Provide the (X, Y) coordinate of the cell's center where the given text is located.  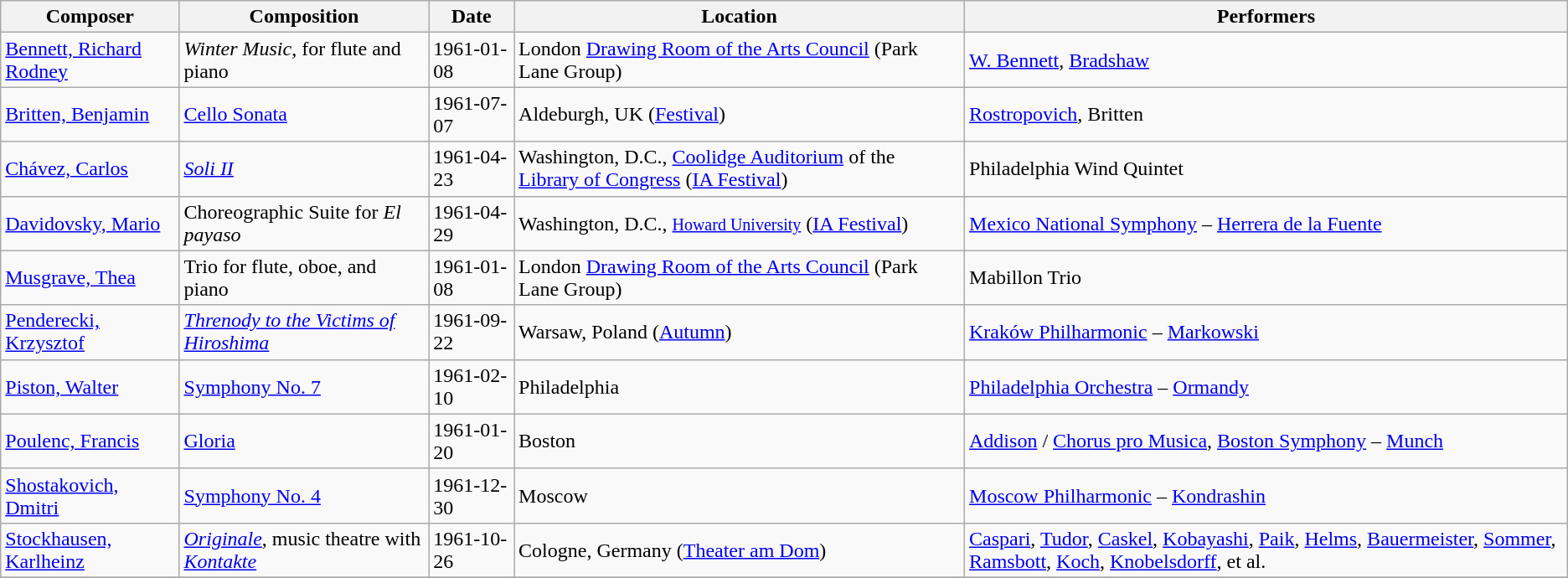
Gloria (304, 441)
Symphony No. 4 (304, 496)
Cello Sonata (304, 114)
Washington, D.C., Howard University (IA Festival) (740, 223)
1961-07-07 (472, 114)
1961-12-30 (472, 496)
Moscow Philharmonic – Kondrashin (1266, 496)
Threnody to the Victims of Hiroshima (304, 332)
Davidovsky, Mario (90, 223)
Caspari, Tudor, Caskel, Kobayashi, Paik, Helms, Bauermeister, Sommer, Ramsbott, Koch, Knobelsdorff, et al. (1266, 550)
Philadelphia Orchestra – Ormandy (1266, 387)
Symphony No. 7 (304, 387)
Winter Music, for flute and piano (304, 60)
Aldeburgh, UK (Festival) (740, 114)
1961-04-29 (472, 223)
1961-02-10 (472, 387)
Boston (740, 441)
Piston, Walter (90, 387)
Addison / Chorus pro Musica, Boston Symphony – Munch (1266, 441)
Musgrave, Thea (90, 278)
Originale, music theatre with Kontakte (304, 550)
Philadelphia Wind Quintet (1266, 169)
Poulenc, Francis (90, 441)
Penderecki, Krzysztof (90, 332)
1961-10-26 (472, 550)
Kraków Philharmonic – Markowski (1266, 332)
Date (472, 17)
Trio for flute, oboe, and piano (304, 278)
Composition (304, 17)
Warsaw, Poland (Autumn) (740, 332)
W. Bennett, Bradshaw (1266, 60)
Shostakovich, Dmitri (90, 496)
Performers (1266, 17)
Stockhausen, Karlheinz (90, 550)
Cologne, Germany (Theater am Dom) (740, 550)
Soli II (304, 169)
Britten, Benjamin (90, 114)
Chávez, Carlos (90, 169)
1961-04-23 (472, 169)
1961-01-20 (472, 441)
Composer (90, 17)
Mabillon Trio (1266, 278)
Washington, D.C., Coolidge Auditorium of the Library of Congress (IA Festival) (740, 169)
Philadelphia (740, 387)
Moscow (740, 496)
Mexico National Symphony – Herrera de la Fuente (1266, 223)
Rostropovich, Britten (1266, 114)
Bennett, Richard Rodney (90, 60)
Choreographic Suite for El payaso (304, 223)
1961-09-22 (472, 332)
Location (740, 17)
